Search for the cell housing the specified text and yield its [x, y] center coordinate. 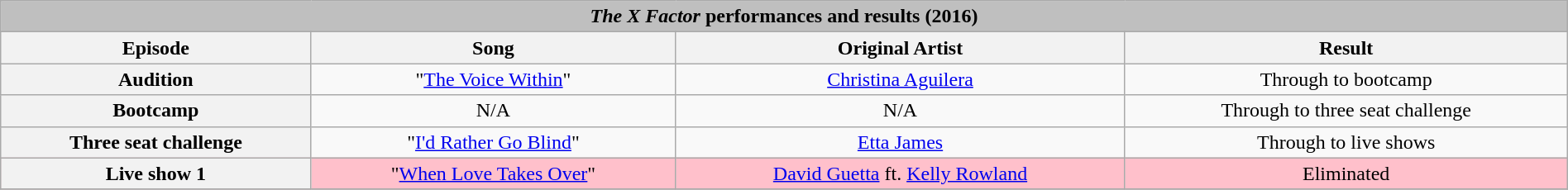
Result [1346, 48]
Bootcamp [155, 111]
Live show 1 [155, 173]
Eliminated [1346, 173]
Through to three seat challenge [1346, 111]
"I'd Rather Go Blind" [493, 142]
Episode [155, 48]
Christina Aguilera [900, 79]
Through to bootcamp [1346, 79]
The X Factor performances and results (2016) [784, 17]
Through to live shows [1346, 142]
"The Voice Within" [493, 79]
Song [493, 48]
Three seat challenge [155, 142]
Original Artist [900, 48]
David Guetta ft. Kelly Rowland [900, 173]
Etta James [900, 142]
"When Love Takes Over" [493, 173]
Audition [155, 79]
